Pinpoint the cell where the given text exists, returning its [X, Y] midpoint coordinate. 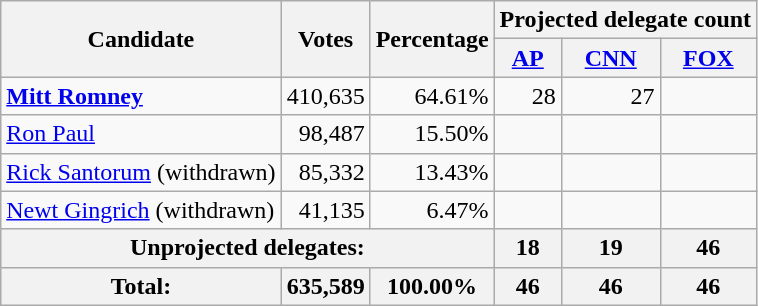
Total: [141, 286]
Candidate [141, 39]
41,135 [326, 210]
635,589 [326, 286]
Unprojected delegates: [248, 248]
100.00% [432, 286]
13.43% [432, 172]
15.50% [432, 134]
27 [610, 96]
AP [528, 58]
CNN [610, 58]
410,635 [326, 96]
FOX [708, 58]
98,487 [326, 134]
Rick Santorum (withdrawn) [141, 172]
Ron Paul [141, 134]
Mitt Romney [141, 96]
6.47% [432, 210]
64.61% [432, 96]
28 [528, 96]
18 [528, 248]
85,332 [326, 172]
Votes [326, 39]
Projected delegate count [626, 20]
Percentage [432, 39]
19 [610, 248]
Newt Gingrich (withdrawn) [141, 210]
